Pinpoint the cell where the given text exists, returning its [x, y] midpoint coordinate. 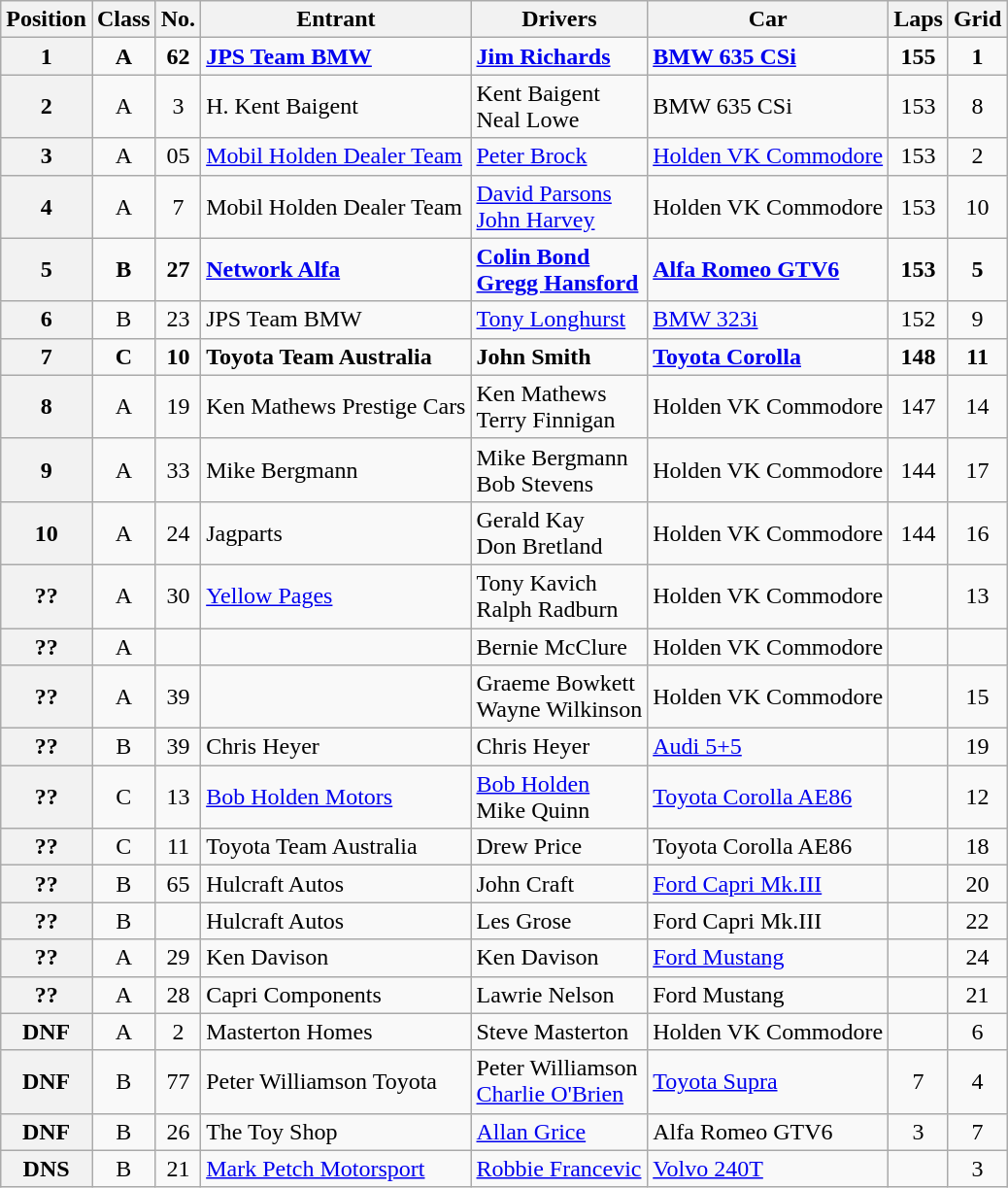
Laps [919, 19]
John Smith [559, 356]
Peter Brock [559, 156]
27 [178, 270]
18 [977, 847]
152 [919, 320]
Peter Williamson Toyota [336, 1082]
Allan Grice [559, 1132]
65 [178, 884]
12 [977, 797]
Steve Masterton [559, 1032]
Mike Bergmann Bob Stevens [559, 470]
No. [178, 19]
Tony Kavich Ralph Radburn [559, 596]
33 [178, 470]
Kent Baigent Neal Lowe [559, 107]
147 [919, 406]
77 [178, 1082]
16 [977, 532]
Drew Price [559, 847]
Bernie McClure [559, 646]
Toyota Supra [768, 1082]
Colin Bond Gregg Hansford [559, 270]
05 [178, 156]
Audi 5+5 [768, 747]
The Toy Shop [336, 1132]
28 [178, 995]
62 [178, 56]
H. Kent Baigent [336, 107]
Lawrie Nelson [559, 995]
Robbie Francevic [559, 1169]
Yellow Pages [336, 596]
Drivers [559, 19]
22 [977, 921]
Peter Williamson Charlie O'Brien [559, 1082]
Bob Holden Motors [336, 797]
20 [977, 884]
23 [178, 320]
15 [977, 697]
DNS [47, 1169]
Volvo 240T [768, 1169]
Ken Mathews Prestige Cars [336, 406]
Gerald Kay Don Bretland [559, 532]
30 [178, 596]
David Parsons John Harvey [559, 206]
John Craft [559, 884]
Capri Components [336, 995]
Position [47, 19]
Masterton Homes [336, 1032]
26 [178, 1132]
Network Alfa [336, 270]
155 [919, 56]
29 [178, 958]
14 [977, 406]
Grid [977, 19]
Graeme Bowkett Wayne Wilkinson [559, 697]
Jim Richards [559, 56]
BMW 323i [768, 320]
Entrant [336, 19]
Mike Bergmann [336, 470]
Mark Petch Motorsport [336, 1169]
Class [123, 19]
Les Grose [559, 921]
Toyota Corolla [768, 356]
148 [919, 356]
17 [977, 470]
Bob Holden Mike Quinn [559, 797]
Car [768, 19]
Jagparts [336, 532]
Tony Longhurst [559, 320]
Ken Mathews Terry Finnigan [559, 406]
